Determine the (x, y) coordinate at the center of the cell enclosing the given text.  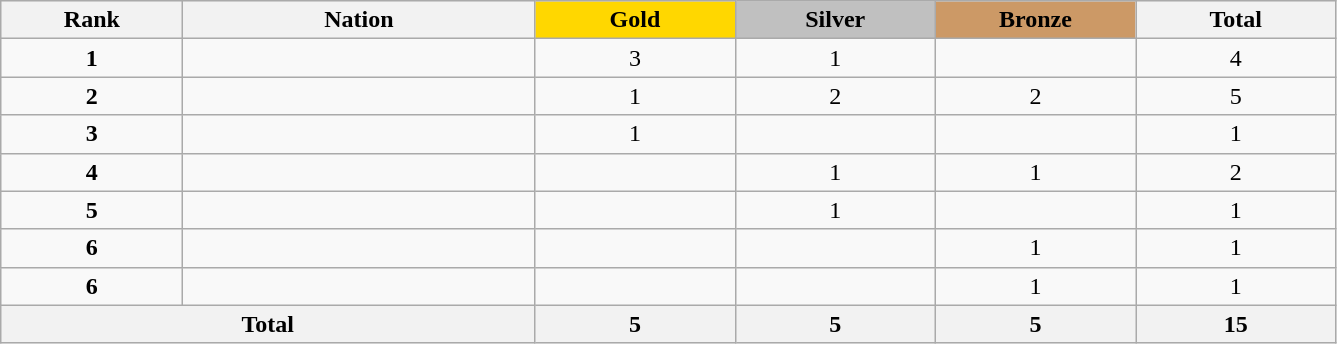
Bronze (1035, 20)
Silver (835, 20)
Gold (635, 20)
Rank (92, 20)
15 (1236, 324)
Nation (359, 20)
